Pinpoint the cell where the given text exists, returning its [X, Y] midpoint coordinate. 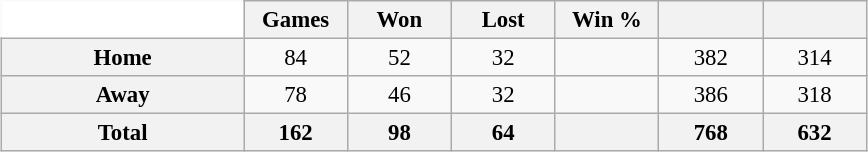
Won [399, 20]
Games [296, 20]
Lost [503, 20]
78 [296, 95]
Home [123, 57]
98 [399, 133]
Away [123, 95]
768 [711, 133]
318 [815, 95]
632 [815, 133]
52 [399, 57]
46 [399, 95]
64 [503, 133]
Win % [607, 20]
386 [711, 95]
382 [711, 57]
314 [815, 57]
Total [123, 133]
162 [296, 133]
84 [296, 57]
